Pinpoint the cell where the given text exists, returning its [x, y] midpoint coordinate. 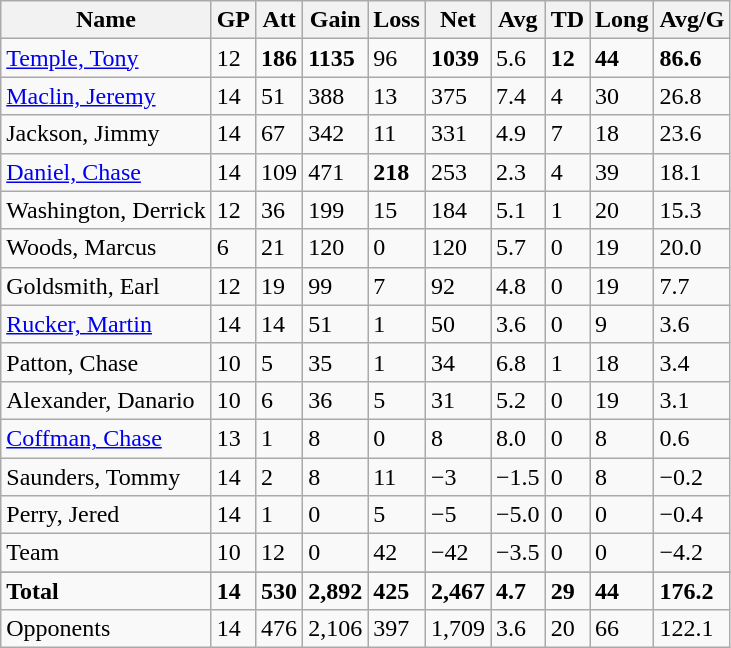
397 [397, 629]
Gain [336, 20]
Woods, Marcus [106, 248]
30 [622, 96]
0.6 [692, 438]
176.2 [692, 591]
Avg/G [692, 20]
15.3 [692, 210]
2.3 [518, 172]
26.8 [692, 96]
476 [280, 629]
TD [567, 20]
109 [280, 172]
66 [622, 629]
2,106 [336, 629]
39 [622, 172]
Patton, Chase [106, 362]
29 [567, 591]
35 [336, 362]
−0.4 [692, 515]
96 [397, 58]
Washington, Derrick [106, 210]
425 [397, 591]
5.1 [518, 210]
8.0 [518, 438]
Goldsmith, Earl [106, 286]
99 [336, 286]
1039 [458, 58]
Daniel, Chase [106, 172]
−4.2 [692, 553]
530 [280, 591]
5.7 [518, 248]
23.6 [692, 134]
−5 [458, 515]
−3 [458, 477]
Rucker, Martin [106, 324]
−1.5 [518, 477]
Alexander, Danario [106, 400]
86.6 [692, 58]
253 [458, 172]
342 [336, 134]
18.1 [692, 172]
375 [458, 96]
Temple, Tony [106, 58]
186 [280, 58]
Name [106, 20]
Avg [518, 20]
20.0 [692, 248]
−0.2 [692, 477]
Loss [397, 20]
Opponents [106, 629]
7.7 [692, 286]
34 [458, 362]
184 [458, 210]
42 [397, 553]
Net [458, 20]
−3.5 [518, 553]
50 [458, 324]
Coffman, Chase [106, 438]
2,467 [458, 591]
Saunders, Tommy [106, 477]
1135 [336, 58]
Maclin, Jeremy [106, 96]
Att [280, 20]
4.7 [518, 591]
1,709 [458, 629]
3.4 [692, 362]
7.4 [518, 96]
67 [280, 134]
4.9 [518, 134]
15 [397, 210]
2 [280, 477]
6.8 [518, 362]
−42 [458, 553]
331 [458, 134]
388 [336, 96]
Team [106, 553]
31 [458, 400]
9 [622, 324]
471 [336, 172]
Total [106, 591]
122.1 [692, 629]
199 [336, 210]
−5.0 [518, 515]
2,892 [336, 591]
4.8 [518, 286]
5.6 [518, 58]
92 [458, 286]
Perry, Jered [106, 515]
GP [233, 20]
21 [280, 248]
Long [622, 20]
3.1 [692, 400]
5.2 [518, 400]
Jackson, Jimmy [106, 134]
218 [397, 172]
